Extract the (x, y) coordinate from the center of the cell holding the provided text.  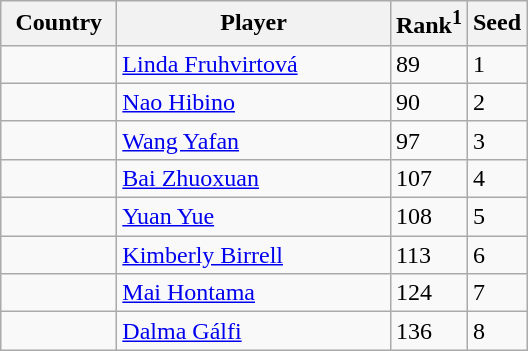
8 (496, 331)
136 (428, 331)
Dalma Gálfi (254, 331)
Nao Hibino (254, 102)
Mai Hontama (254, 293)
89 (428, 64)
Country (59, 24)
107 (428, 178)
5 (496, 217)
7 (496, 293)
113 (428, 255)
Bai Zhuoxuan (254, 178)
97 (428, 140)
3 (496, 140)
Player (254, 24)
Seed (496, 24)
108 (428, 217)
Rank1 (428, 24)
Wang Yafan (254, 140)
1 (496, 64)
4 (496, 178)
Yuan Yue (254, 217)
2 (496, 102)
124 (428, 293)
6 (496, 255)
Linda Fruhvirtová (254, 64)
90 (428, 102)
Kimberly Birrell (254, 255)
